From the cell containing the given text, extract its center point as (x, y) coordinate. 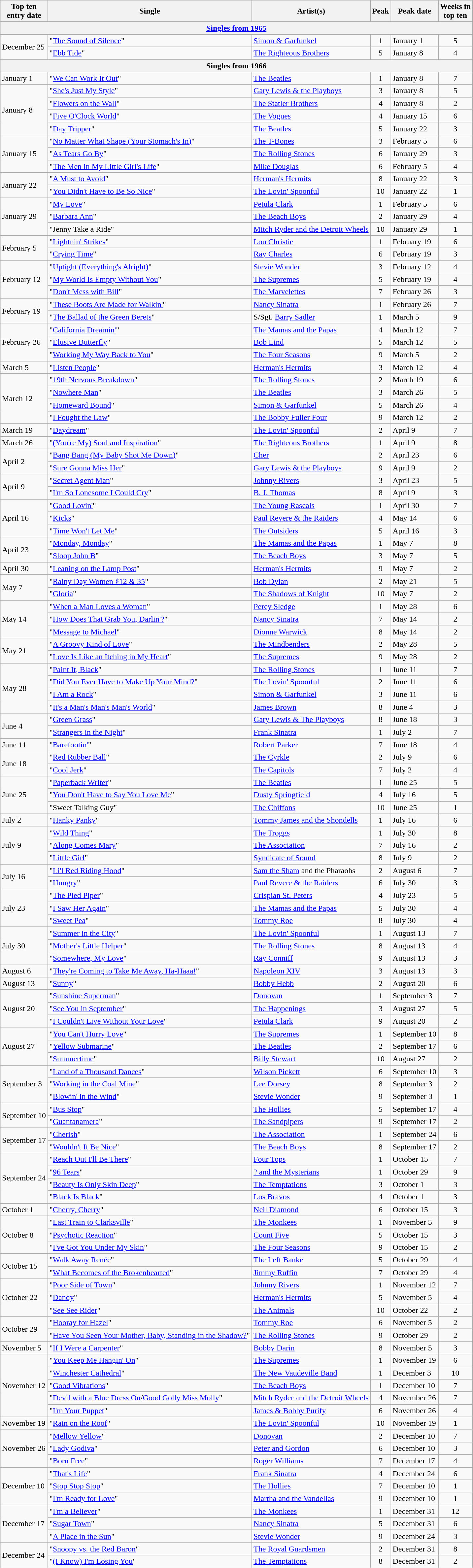
"Black Is Black" (150, 1197)
Robert Parker (311, 745)
"Little Girl" (150, 858)
"Leaning on the Lamp Post" (150, 568)
"Hanky Panky" (150, 820)
"Born Free" (150, 1461)
? and the Mysterians (311, 1172)
"Cherish" (150, 1134)
Martha and the Vandellas (311, 1499)
Bob Lind (311, 342)
"Psychotic Reaction" (150, 1235)
The Royal Guardsmen (311, 1549)
"Yellow Submarine" (150, 1046)
"Sunny" (150, 983)
"Paint It, Black" (150, 669)
Artist(s) (311, 11)
"Summer in the City" (150, 933)
Percy Sledge (311, 606)
"Nowhere Man" (150, 392)
"Cherry, Cherry" (150, 1210)
The Animals (311, 1310)
The Shadows of Knight (311, 594)
"Working My Way Back to You" (150, 355)
"Secret Agent Man" (150, 480)
"Strangers in the Night" (150, 732)
"What Becomes of the Brokenhearted" (150, 1273)
"Have You Seen Your Mother, Baby, Standing in the Shadow?" (150, 1335)
"I Saw Her Again" (150, 908)
"I Couldn't Live Without Your Love" (150, 1021)
"My Love" (150, 204)
"Love Is Like an Itching in My Heart" (150, 657)
"Walk Away Renée" (150, 1260)
"Gloria" (150, 594)
"I'm a Believer" (150, 1511)
"The Sound of Silence" (150, 41)
"Sweet Pea" (150, 921)
Dusty Springfield (311, 795)
"Sure Gonna Miss Her" (150, 468)
"You Can't Hurry Love" (150, 1034)
Single (150, 11)
"Elusive Butterfly" (150, 342)
"Guantanamera" (150, 1122)
"Barefootin'" (150, 745)
The T-Bones (311, 141)
"Wild Thing" (150, 833)
The Vogues (311, 116)
"I've Got You Under My Skin" (150, 1247)
"Monday, Monday" (150, 543)
"Uptight (Everything's Alright)" (150, 267)
"These Boots Are Made for Walkin'" (150, 304)
"You Don't Have to Say You Love Me" (150, 795)
"Flowers on the Wall" (150, 103)
"Mellow Yellow" (150, 1436)
Gary Lewis & The Playboys (311, 720)
"California Dreamin'" (150, 329)
The Statler Brothers (311, 103)
"Good Vibrations" (150, 1385)
"Lady Godiva" (150, 1448)
Neil Diamond (311, 1210)
"Winchester Cathedral" (150, 1373)
Peter and Gordon (311, 1448)
"I'm Your Puppet" (150, 1411)
Ray Conniff (311, 958)
"Poor Side of Town" (150, 1285)
Count Five (311, 1235)
Weeks intop ten (456, 11)
The Mindbenders (311, 644)
"Blowin' in the Wind" (150, 1097)
"Good Lovin'" (150, 505)
"Mother's Little Helper" (150, 946)
"A Groovy Kind of Love" (150, 644)
"You Keep Me Hangin' On" (150, 1360)
Dionne Warwick (311, 631)
"I Am a Rock" (150, 695)
"Hooray for Hazel" (150, 1323)
"Five O'Clock World" (150, 116)
"Summertime" (150, 1059)
"See See Rider" (150, 1310)
Cher (311, 455)
Peak date (415, 11)
The Capitols (311, 770)
Singles from 1965 (236, 28)
"I Fought the Law" (150, 418)
"Daydream" (150, 430)
The Happenings (311, 1008)
"Along Comes Mary" (150, 845)
S/Sgt. Barry Sadler (311, 317)
The Marvelettes (311, 292)
"Last Train to Clarksville" (150, 1222)
"I'm So Lonesome I Could Cry" (150, 493)
"Rain on the Roof" (150, 1423)
"If I Were a Carpenter" (150, 1348)
"A Must to Avoid" (150, 179)
The Troggs (311, 833)
"Reach Out I'll Be There" (150, 1159)
"They're Coming to Take Me Away, Ha-Haaa!" (150, 971)
Crispian St. Peters (311, 896)
"Listen People" (150, 367)
"When a Man Loves a Woman" (150, 606)
"See You in September" (150, 1008)
"The Ballad of the Green Berets" (150, 317)
"(You're My) Soul and Inspiration" (150, 443)
October 8 (24, 1235)
"Somewhere, My Love" (150, 958)
"No Matter What Shape (Your Stomach's In)" (150, 141)
"I'm Ready for Love" (150, 1499)
Four Tops (311, 1159)
"Paperback Writer" (150, 782)
"Stop Stop Stop" (150, 1486)
The Sandpipers (311, 1122)
"Rainy Day Women ♯12 & 35" (150, 581)
"Dandy" (150, 1298)
Bobby Hebb (311, 983)
"Day Tripper" (150, 128)
"We Can Work It Out" (150, 78)
Top tenentry date (24, 11)
James & Bobby Purify (311, 1411)
"Did You Ever Have to Make Up Your Mind?" (150, 682)
"Devil with a Blue Dress On/Good Golly Miss Molly" (150, 1398)
"Bus Stop" (150, 1109)
12 (456, 1511)
"Sunshine Superman" (150, 996)
The New Vaudeville Band (311, 1373)
Los Bravos (311, 1197)
"How Does That Grab You, Darlin'?" (150, 619)
"Lightnin' Strikes" (150, 242)
"Beauty Is Only Skin Deep" (150, 1184)
Roger Williams (311, 1461)
"It's a Man's Man's Man's World" (150, 707)
"The Pied Piper" (150, 896)
"Cool Jerk" (150, 770)
James Brown (311, 707)
"Hungry" (150, 883)
The Cyrkle (311, 757)
"Red Rubber Ball" (150, 757)
"Li'l Red Riding Hood" (150, 870)
"Snoopy vs. the Red Baron" (150, 1549)
"Barbara Ann" (150, 217)
B. J. Thomas (311, 493)
"You Didn't Have to Be So Nice" (150, 191)
"Working in the Coal Mine" (150, 1084)
"Bang Bang (My Baby Shot Me Down)" (150, 455)
Tommy James and the Shondells (311, 820)
December 3 (415, 1373)
"Ebb Tide" (150, 53)
The Young Rascals (311, 505)
Billy Stewart (311, 1059)
Peak (381, 11)
"Green Grass" (150, 720)
"The Men in My Little Girl's Life" (150, 166)
"Land of a Thousand Dances" (150, 1071)
"Don't Mess with Bill" (150, 292)
The Left Banke (311, 1260)
"Kicks" (150, 518)
The Chiffons (311, 807)
"As Tears Go By" (150, 153)
Sam the Sham and the Pharaohs (311, 870)
"My World Is Empty Without You" (150, 279)
"Crying Time" (150, 254)
Bob Dylan (311, 581)
"(I Know) I'm Losing You" (150, 1561)
Napoleon XIV (311, 971)
"Homeward Bound" (150, 405)
"That's Life" (150, 1473)
Ray Charles (311, 254)
"Time Won't Let Me" (150, 530)
December 25 (24, 47)
April 2 (24, 461)
"Sweet Talking Guy" (150, 807)
Lou Christie (311, 242)
Bobby Darin (311, 1348)
Jimmy Ruffin (311, 1273)
Syndicate of Sound (311, 858)
Wilson Pickett (311, 1071)
"96 Tears" (150, 1172)
Singles from 1966 (236, 66)
"A Place in the Sun" (150, 1536)
"19th Nervous Breakdown" (150, 380)
Mike Douglas (311, 166)
"Message to Michael" (150, 631)
"She's Just My Style" (150, 91)
"Sloop John B" (150, 556)
"Jenny Take a Ride" (150, 229)
"Sugar Town" (150, 1524)
The Bobby Fuller Four (311, 418)
The Outsiders (311, 530)
Lee Dorsey (311, 1084)
"Wouldn't It Be Nice" (150, 1147)
